Pinpoint the cell where the given text exists, returning its (X, Y) midpoint coordinate. 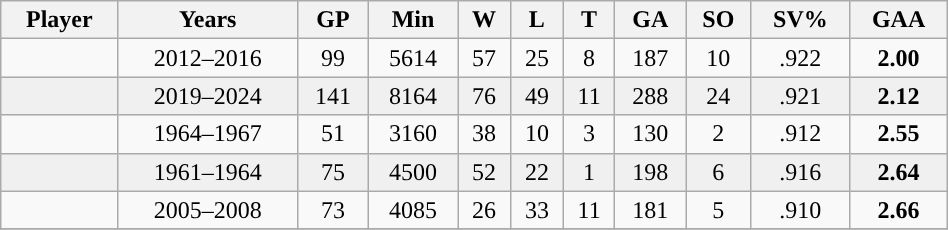
.912 (800, 134)
73 (334, 210)
4085 (412, 210)
2.12 (898, 96)
.910 (800, 210)
2.00 (898, 58)
W (484, 20)
5614 (412, 58)
SO (718, 20)
SV% (800, 20)
3 (589, 134)
2 (718, 134)
22 (536, 172)
2.64 (898, 172)
99 (334, 58)
76 (484, 96)
57 (484, 58)
141 (334, 96)
288 (650, 96)
GA (650, 20)
3160 (412, 134)
6 (718, 172)
Min (412, 20)
T (589, 20)
49 (536, 96)
2.55 (898, 134)
1 (589, 172)
GP (334, 20)
.921 (800, 96)
2019–2024 (208, 96)
2012–2016 (208, 58)
33 (536, 210)
Years (208, 20)
38 (484, 134)
75 (334, 172)
2.66 (898, 210)
2005–2008 (208, 210)
181 (650, 210)
1964–1967 (208, 134)
.916 (800, 172)
L (536, 20)
1961–1964 (208, 172)
8 (589, 58)
24 (718, 96)
4500 (412, 172)
8164 (412, 96)
187 (650, 58)
51 (334, 134)
130 (650, 134)
25 (536, 58)
52 (484, 172)
GAA (898, 20)
198 (650, 172)
5 (718, 210)
.922 (800, 58)
26 (484, 210)
Player (60, 20)
